Locate the cell with the specified text and output its [x, y] center coordinate. 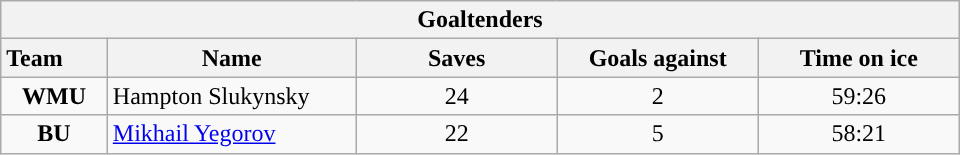
Hampton Slukynsky [232, 96]
BU [54, 134]
22 [456, 134]
Goaltenders [480, 20]
Saves [456, 58]
58:21 [858, 134]
2 [658, 96]
Mikhail Yegorov [232, 134]
Goals against [658, 58]
24 [456, 96]
5 [658, 134]
Team [54, 58]
Name [232, 58]
WMU [54, 96]
59:26 [858, 96]
Time on ice [858, 58]
